Detect which cell encompasses the target text, then output its (X, Y) center coordinate. 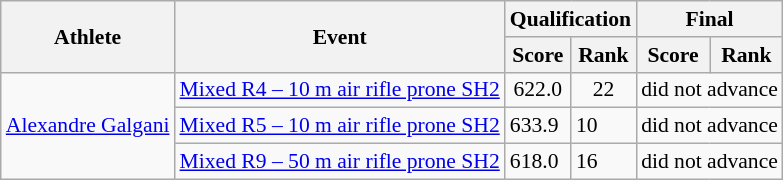
Final (710, 19)
633.9 (538, 126)
Alexandre Galgani (88, 126)
Mixed R5 – 10 m air rifle prone SH2 (340, 126)
Qualification (570, 19)
622.0 (538, 90)
Mixed R4 – 10 m air rifle prone SH2 (340, 90)
618.0 (538, 162)
22 (604, 90)
Event (340, 36)
16 (604, 162)
Mixed R9 – 50 m air rifle prone SH2 (340, 162)
Athlete (88, 36)
10 (604, 126)
